Return [X, Y] of the center of cell containing provided text 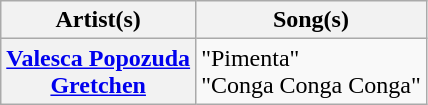
Song(s) [312, 20]
Artist(s) [98, 20]
"Pimenta""Conga Conga Conga" [312, 72]
Valesca PopozudaGretchen [98, 72]
